Return the [X, Y] coordinate for the center point of the cell that contains the specified text.  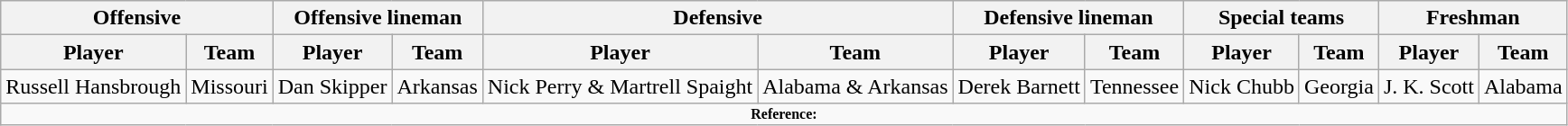
Special teams [1282, 18]
J. K. Scott [1429, 86]
Dan Skipper [332, 86]
Freshman [1472, 18]
Georgia [1339, 86]
Alabama & Arkansas [855, 86]
Offensive [137, 18]
Tennessee [1134, 86]
Alabama [1523, 86]
Reference: [784, 114]
Nick Chubb [1242, 86]
Arkansas [437, 86]
Defensive [717, 18]
Offensive lineman [378, 18]
Russell Hansbrough [94, 86]
Nick Perry & Martrell Spaight [620, 86]
Missouri [229, 86]
Derek Barnett [1019, 86]
Defensive lineman [1069, 18]
